From the cell containing the given text, extract its center point as (x, y) coordinate. 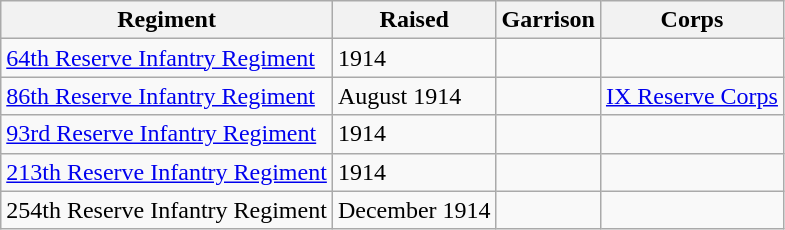
213th Reserve Infantry Regiment (167, 172)
Garrison (548, 20)
Regiment (167, 20)
64th Reserve Infantry Regiment (167, 58)
86th Reserve Infantry Regiment (167, 96)
Raised (414, 20)
December 1914 (414, 210)
Corps (692, 20)
August 1914 (414, 96)
93rd Reserve Infantry Regiment (167, 134)
IX Reserve Corps (692, 96)
254th Reserve Infantry Regiment (167, 210)
